Find where the given text appears and provide that cell's center as (x, y) coordinate. 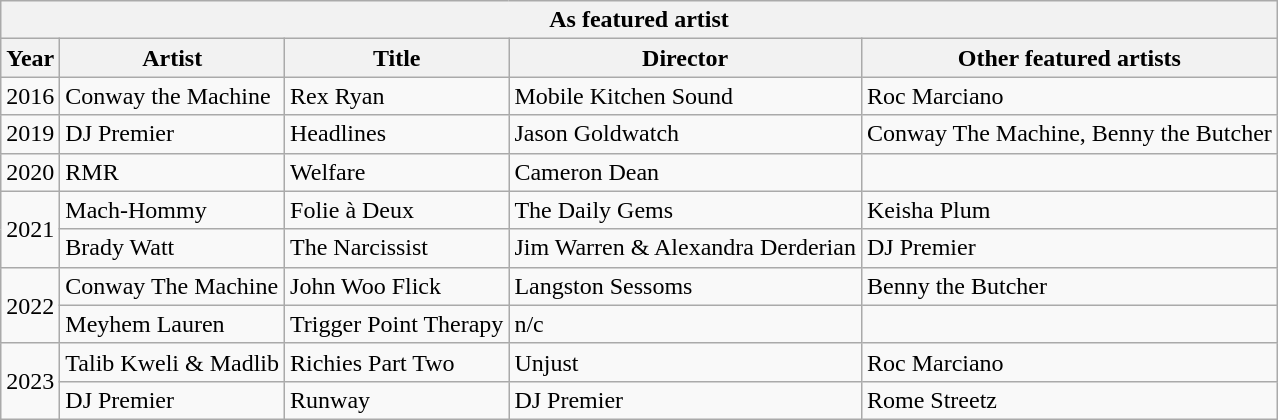
Year (30, 58)
n/c (686, 324)
Artist (172, 58)
Conway The Machine (172, 286)
John Woo Flick (397, 286)
Welfare (397, 172)
Mobile Kitchen Sound (686, 96)
Other featured artists (1069, 58)
Rome Streetz (1069, 400)
Headlines (397, 134)
The Daily Gems (686, 210)
2021 (30, 229)
As featured artist (640, 20)
Mach-Hommy (172, 210)
Richies Part Two (397, 362)
RMR (172, 172)
Keisha Plum (1069, 210)
Title (397, 58)
2020 (30, 172)
Folie à Deux (397, 210)
Talib Kweli & Madlib (172, 362)
Rex Ryan (397, 96)
2022 (30, 305)
Langston Sessoms (686, 286)
Brady Watt (172, 248)
Conway the Machine (172, 96)
Jim Warren & Alexandra Derderian (686, 248)
Benny the Butcher (1069, 286)
Unjust (686, 362)
Cameron Dean (686, 172)
2016 (30, 96)
2023 (30, 381)
Meyhem Lauren (172, 324)
Director (686, 58)
Runway (397, 400)
Trigger Point Therapy (397, 324)
Jason Goldwatch (686, 134)
2019 (30, 134)
The Narcissist (397, 248)
Conway The Machine, Benny the Butcher (1069, 134)
